Pinpoint the cell where the given text exists, returning its (X, Y) midpoint coordinate. 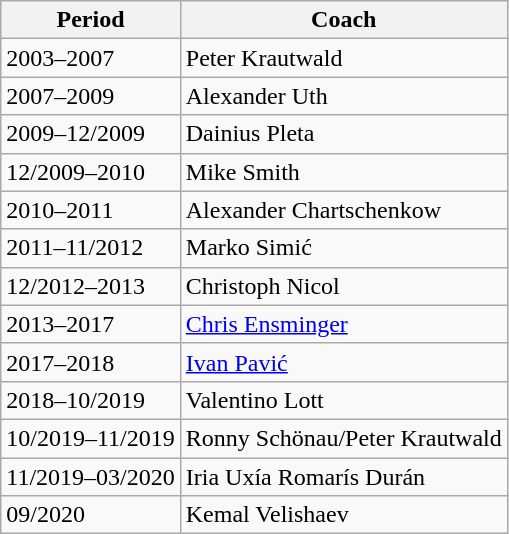
Chris Ensminger (344, 324)
Peter Krautwald (344, 58)
Alexander Uth (344, 96)
2013–2017 (91, 324)
2003–2007 (91, 58)
11/2019–03/2020 (91, 477)
Mike Smith (344, 172)
12/2012–2013 (91, 286)
Marko Simić (344, 248)
Ronny Schönau/Peter Krautwald (344, 438)
Iria Uxía Romarís Durán (344, 477)
09/2020 (91, 515)
Period (91, 20)
2007–2009 (91, 96)
10/2019–11/2019 (91, 438)
2018–10/2019 (91, 400)
12/2009–2010 (91, 172)
Valentino Lott (344, 400)
2011–11/2012 (91, 248)
Dainius Pleta (344, 134)
Kemal Velishaev (344, 515)
Coach (344, 20)
Christoph Nicol (344, 286)
2009–12/2009 (91, 134)
2017–2018 (91, 362)
2010–2011 (91, 210)
Alexander Chartschenkow (344, 210)
Ivan Pavić (344, 362)
